Output the [x, y] coordinate of the center of the cell containing the given text.  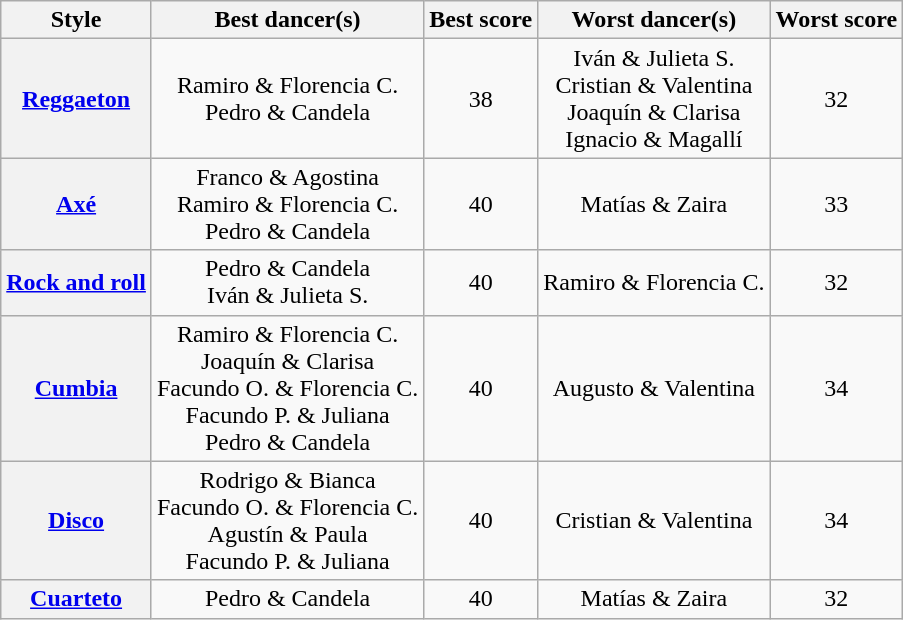
38 [481, 98]
Best score [481, 20]
Ramiro & Florencia C. [654, 282]
Cristian & Valentina [654, 520]
Reggaeton [76, 98]
Ramiro & Florencia C.Pedro & Candela [287, 98]
Style [76, 20]
Ramiro & Florencia C.Joaquín & ClarisaFacundo O. & Florencia C.Facundo P. & JulianaPedro & Candela [287, 388]
Augusto & Valentina [654, 388]
Worst score [836, 20]
Worst dancer(s) [654, 20]
33 [836, 204]
Best dancer(s) [287, 20]
Rodrigo & BiancaFacundo O. & Florencia C.Agustín & PaulaFacundo P. & Juliana [287, 520]
Rock and roll [76, 282]
Iván & Julieta S.Cristian & ValentinaJoaquín & ClarisaIgnacio & Magallí [654, 98]
Axé [76, 204]
Cuarteto [76, 599]
Cumbia [76, 388]
Disco [76, 520]
Franco & AgostinaRamiro & Florencia C.Pedro & Candela [287, 204]
Pedro & CandelaIván & Julieta S. [287, 282]
Pedro & Candela [287, 599]
